Output the [x, y] coordinate of the center of the cell containing the given text.  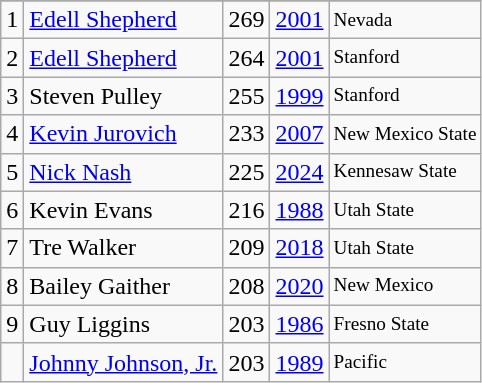
8 [12, 286]
208 [246, 286]
264 [246, 58]
7 [12, 248]
209 [246, 248]
New Mexico [405, 286]
6 [12, 210]
5 [12, 172]
Guy Liggins [124, 324]
2007 [300, 134]
233 [246, 134]
1989 [300, 362]
4 [12, 134]
Nevada [405, 20]
Nick Nash [124, 172]
1999 [300, 96]
Fresno State [405, 324]
Kevin Evans [124, 210]
1988 [300, 210]
Pacific [405, 362]
255 [246, 96]
3 [12, 96]
Bailey Gaither [124, 286]
2020 [300, 286]
Tre Walker [124, 248]
Steven Pulley [124, 96]
Kennesaw State [405, 172]
269 [246, 20]
1 [12, 20]
225 [246, 172]
Kevin Jurovich [124, 134]
2018 [300, 248]
1986 [300, 324]
Johnny Johnson, Jr. [124, 362]
2 [12, 58]
2024 [300, 172]
216 [246, 210]
9 [12, 324]
New Mexico State [405, 134]
